Determine the [X, Y] coordinate at the center of the cell enclosing the given text.  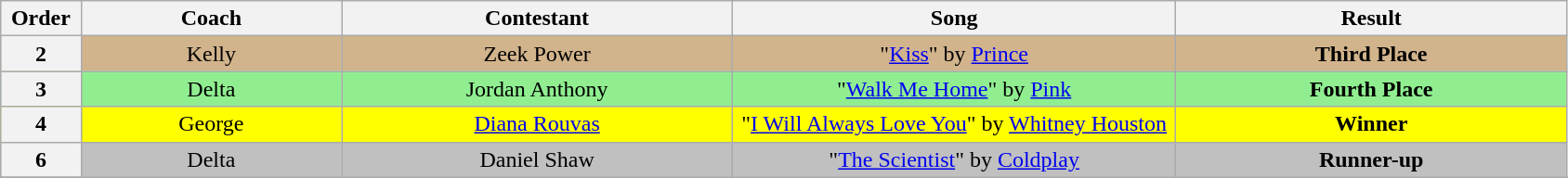
Third Place [1371, 54]
6 [41, 159]
Daniel Shaw [537, 159]
Kelly [212, 54]
Winner [1371, 124]
Order [41, 19]
"The Scientist" by Coldplay [955, 159]
Coach [212, 19]
"Walk Me Home" by Pink [955, 89]
Diana Rouvas [537, 124]
Zeek Power [537, 54]
Contestant [537, 19]
2 [41, 54]
Song [955, 19]
3 [41, 89]
George [212, 124]
"I Will Always Love You" by Whitney Houston [955, 124]
Runner-up [1371, 159]
Fourth Place [1371, 89]
"Kiss" by Prince [955, 54]
4 [41, 124]
Result [1371, 19]
Jordan Anthony [537, 89]
